Provide the (x, y) coordinate of the cell's center where the given text is located.  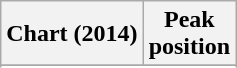
Peakposition (189, 34)
Chart (2014) (72, 34)
